Identify which cell holds the provided text, then report its [x, y] central coordinate. 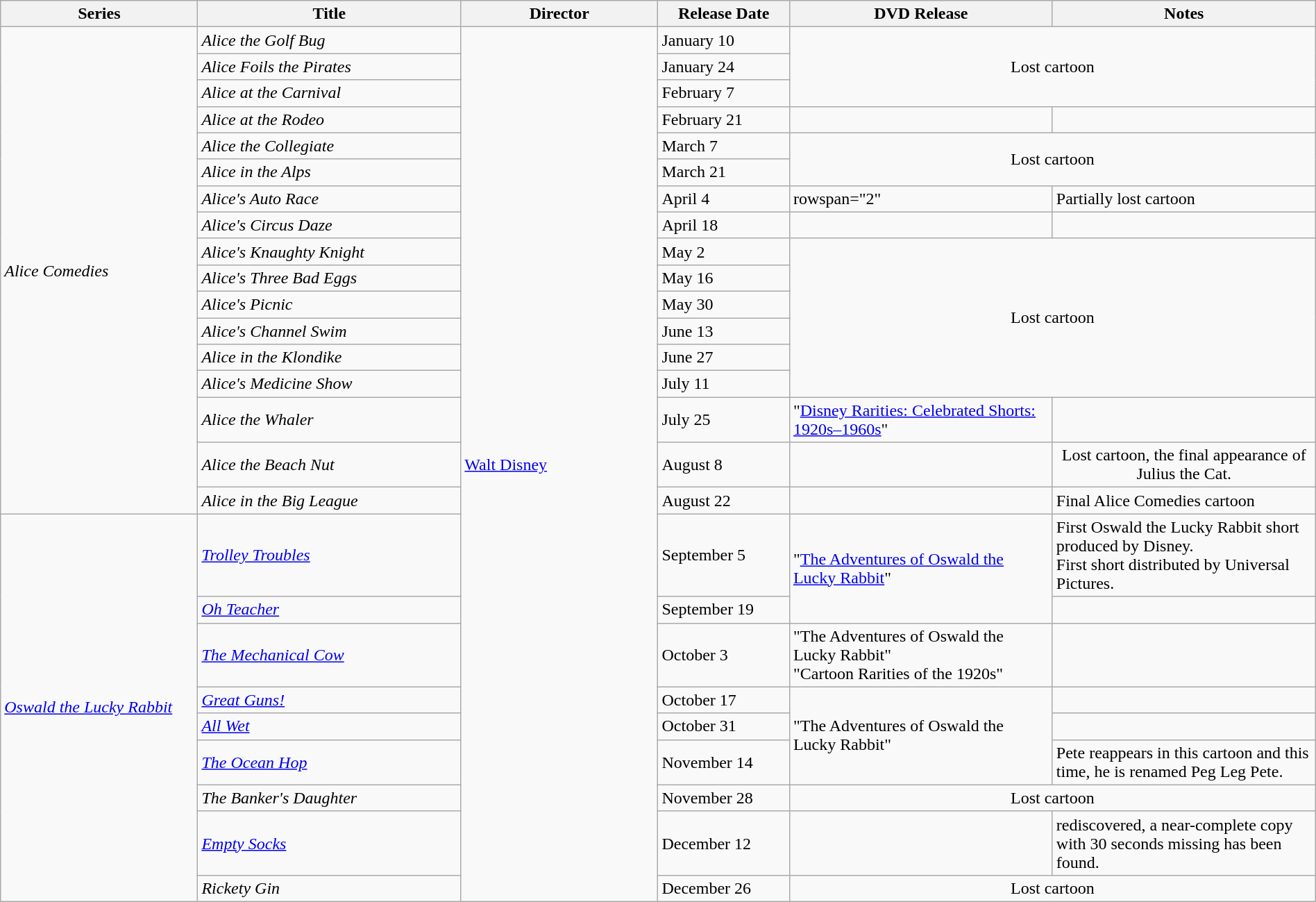
Alice's Picnic [329, 304]
First Oswald the Lucky Rabbit short produced by Disney. First short distributed by Universal Pictures. [1184, 556]
Empty Socks [329, 843]
"The Adventures of Oswald the Lucky Rabbit" "Cartoon Rarities of the 1920s" [920, 655]
June 13 [723, 331]
Final Alice Comedies cartoon [1184, 501]
August 8 [723, 465]
Oswald the Lucky Rabbit [99, 708]
Alice at the Rodeo [329, 119]
Alice Comedies [99, 271]
March 7 [723, 146]
Partially lost cartoon [1184, 199]
October 3 [723, 655]
February 7 [723, 93]
February 21 [723, 119]
Alice in the Alps [329, 172]
January 10 [723, 40]
Lost cartoon, the final appearance of Julius the Cat. [1184, 465]
April 4 [723, 199]
Alice's Medicine Show [329, 384]
January 24 [723, 67]
Alice's Three Bad Eggs [329, 278]
December 12 [723, 843]
The Ocean Hop [329, 762]
Alice's Auto Race [329, 199]
DVD Release [920, 14]
Great Guns! [329, 700]
Alice's Knaughty Knight [329, 251]
July 25 [723, 419]
Alice the Golf Bug [329, 40]
May 16 [723, 278]
June 27 [723, 358]
Alice Foils the Pirates [329, 67]
Alice's Circus Daze [329, 225]
Pete reappears in this cartoon and this time, he is renamed Peg Leg Pete. [1184, 762]
Alice the Beach Nut [329, 465]
Release Date [723, 14]
rediscovered, a near-complete copy with 30 seconds missing has been found. [1184, 843]
Alice at the Carnival [329, 93]
March 21 [723, 172]
Alice in the Klondike [329, 358]
Notes [1184, 14]
Alice the Whaler [329, 419]
September 19 [723, 610]
Oh Teacher [329, 610]
Alice the Collegiate [329, 146]
Series [99, 14]
Title [329, 14]
May 30 [723, 304]
May 2 [723, 251]
October 17 [723, 700]
Director [559, 14]
rowspan="2" [920, 199]
"Disney Rarities: Celebrated Shorts: 1920s–1960s" [920, 419]
The Mechanical Cow [329, 655]
August 22 [723, 501]
November 14 [723, 762]
Alice's Channel Swim [329, 331]
December 26 [723, 888]
July 11 [723, 384]
Walt Disney [559, 465]
All Wet [329, 726]
Trolley Troubles [329, 556]
September 5 [723, 556]
October 31 [723, 726]
April 18 [723, 225]
Rickety Gin [329, 888]
Alice in the Big League [329, 501]
November 28 [723, 798]
The Banker's Daughter [329, 798]
